Identify which cell holds the provided text, then report its [x, y] central coordinate. 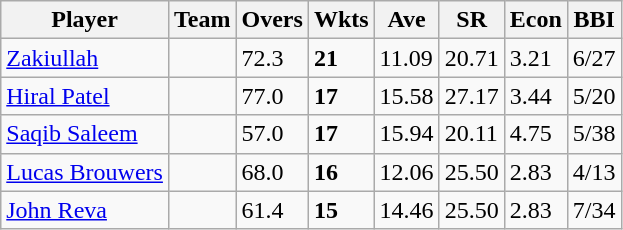
Econ [536, 20]
15.58 [406, 96]
4.75 [536, 134]
77.0 [272, 96]
16 [341, 172]
12.06 [406, 172]
68.0 [272, 172]
57.0 [272, 134]
BBI [594, 20]
Zakiullah [85, 58]
Hiral Patel [85, 96]
Team [202, 20]
14.46 [406, 210]
Overs [272, 20]
21 [341, 58]
61.4 [272, 210]
27.17 [472, 96]
15 [341, 210]
20.71 [472, 58]
Ave [406, 20]
5/20 [594, 96]
4/13 [594, 172]
20.11 [472, 134]
Wkts [341, 20]
72.3 [272, 58]
15.94 [406, 134]
11.09 [406, 58]
7/34 [594, 210]
3.21 [536, 58]
5/38 [594, 134]
6/27 [594, 58]
Lucas Brouwers [85, 172]
SR [472, 20]
Saqib Saleem [85, 134]
John Reva [85, 210]
3.44 [536, 96]
Player [85, 20]
